Determine the (x, y) coordinate at the center of the cell enclosing the given text.  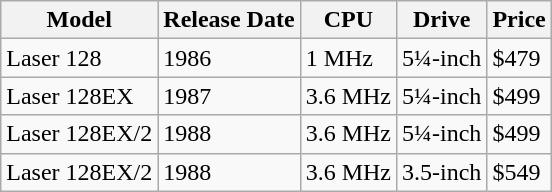
CPU (348, 20)
Model (80, 20)
$479 (519, 58)
Release Date (229, 20)
$549 (519, 172)
3.5-inch (442, 172)
Drive (442, 20)
1987 (229, 96)
1 MHz (348, 58)
1986 (229, 58)
Price (519, 20)
Laser 128EX (80, 96)
Laser 128 (80, 58)
